Scan for the cell matching the given text and deliver its [X, Y] coordinate at center. 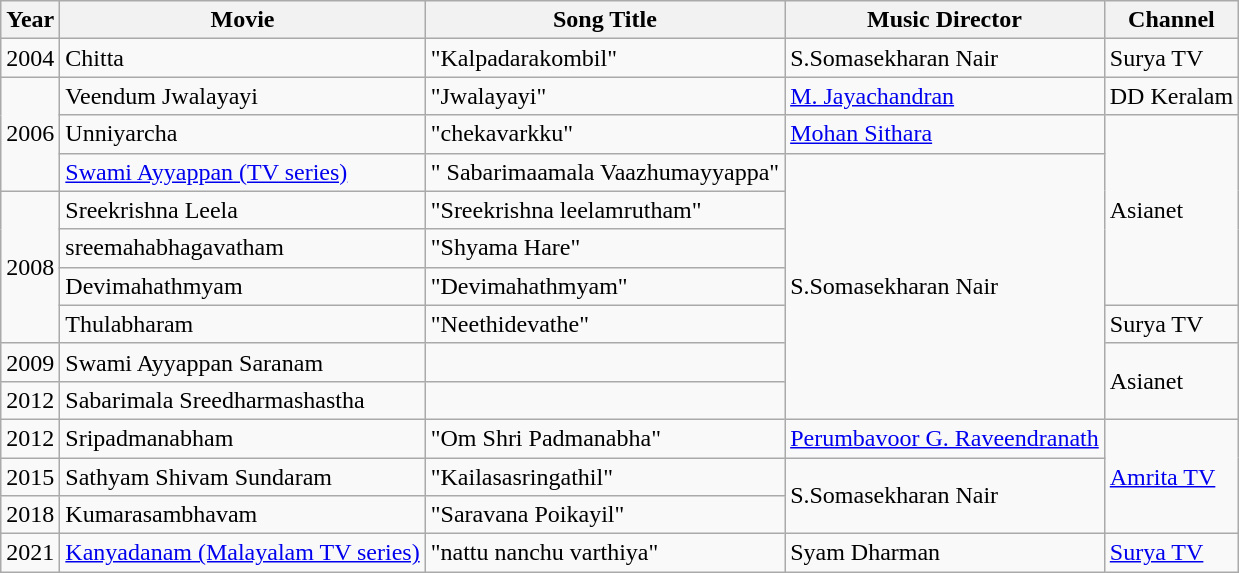
"Sreekrishna leelamrutham" [604, 210]
2006 [30, 134]
" Sabarimaamala Vaazhumayyappa" [604, 172]
2009 [30, 362]
sreemahabhagavatham [242, 248]
Syam Dharman [945, 553]
Amrita TV [1171, 476]
Devimahathmyam [242, 286]
Veendum Jwalayayi [242, 96]
Sreekrishna Leela [242, 210]
Movie [242, 20]
Music Director [945, 20]
Kanyadanam (Malayalam TV series) [242, 553]
Perumbavoor G. Raveendranath [945, 438]
Swami Ayyappan Saranam [242, 362]
2015 [30, 477]
DD Keralam [1171, 96]
Mohan Sithara [945, 134]
M. Jayachandran [945, 96]
Sathyam Shivam Sundaram [242, 477]
Swami Ayyappan (TV series) [242, 172]
"Kailasasringathil" [604, 477]
"Saravana Poikayil" [604, 515]
"Jwalayayi" [604, 96]
"Om Shri Padmanabha" [604, 438]
2021 [30, 553]
Channel [1171, 20]
2008 [30, 267]
Sabarimala Sreedharmashastha [242, 400]
Thulabharam [242, 324]
Chitta [242, 58]
"Kalpadarakombil" [604, 58]
"nattu nanchu varthiya" [604, 553]
Sripadmanabham [242, 438]
Kumarasambhavam [242, 515]
Song Title [604, 20]
"chekavarkku" [604, 134]
Year [30, 20]
"Shyama Hare" [604, 248]
Unniyarcha [242, 134]
"Neethidevathe" [604, 324]
"Devimahathmyam" [604, 286]
2018 [30, 515]
2004 [30, 58]
